Provide the [X, Y] coordinate of the cell's center where the given text is located.  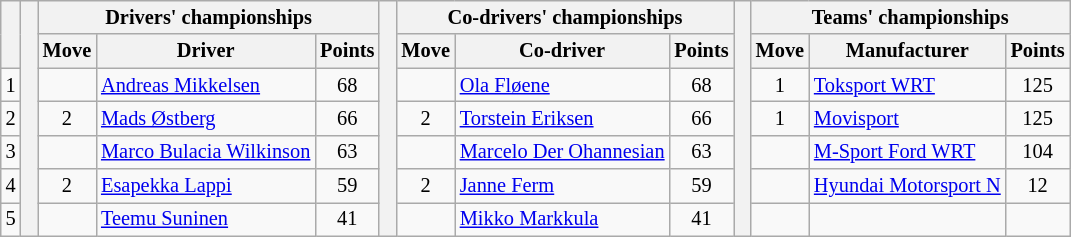
Esapekka Lappi [206, 186]
104 [1038, 152]
Mads Østberg [206, 118]
Mikko Markkula [562, 219]
Manufacturer [908, 51]
M-Sport Ford WRT [908, 152]
Co-driver [562, 51]
Janne Ferm [562, 186]
Movisport [908, 118]
Torstein Eriksen [562, 118]
Hyundai Motorsport N [908, 186]
5 [11, 219]
Andreas Mikkelsen [206, 85]
Marcelo Der Ohannesian [562, 152]
Ola Fløene [562, 85]
Teemu Suninen [206, 219]
Co-drivers' championships [564, 17]
Teams' championships [910, 17]
Drivers' championships [209, 17]
4 [11, 186]
3 [11, 152]
Marco Bulacia Wilkinson [206, 152]
Driver [206, 51]
12 [1038, 186]
Toksport WRT [908, 85]
